Scan for the cell matching the given text and deliver its [X, Y] coordinate at center. 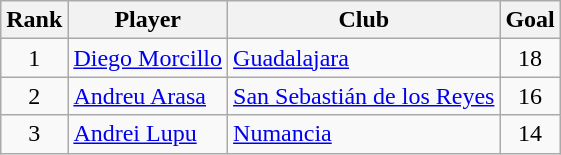
1 [34, 58]
Guadalajara [364, 58]
Player [148, 20]
2 [34, 96]
3 [34, 134]
Rank [34, 20]
Goal [530, 20]
16 [530, 96]
Andreu Arasa [148, 96]
Club [364, 20]
18 [530, 58]
14 [530, 134]
San Sebastián de los Reyes [364, 96]
Numancia [364, 134]
Andrei Lupu [148, 134]
Diego Morcillo [148, 58]
